Determine the (x, y) coordinate at the center of the cell enclosing the given text.  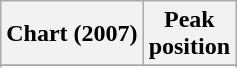
Chart (2007) (72, 34)
Peakposition (189, 34)
